Search for the cell housing the specified text and yield its (x, y) center coordinate. 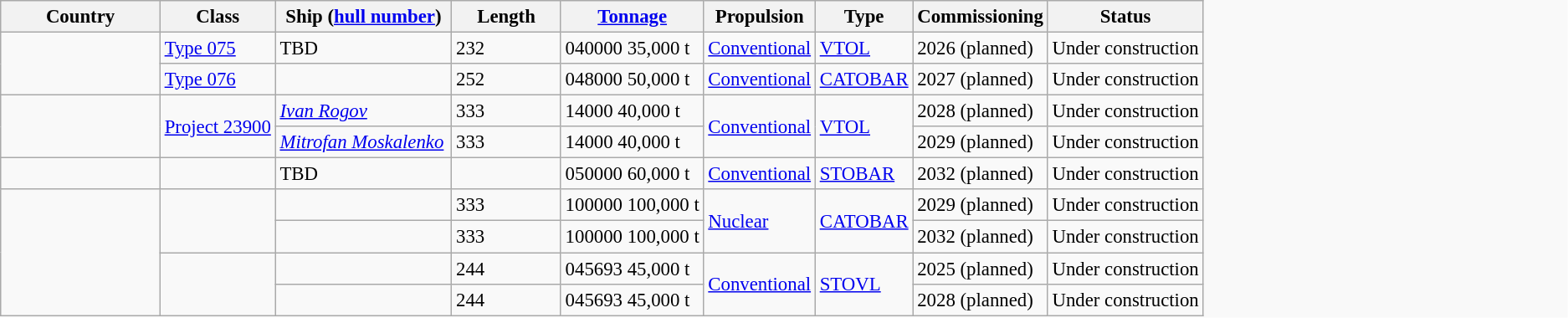
2026 (planned) (981, 49)
252 (507, 79)
STOVL (863, 285)
Type (863, 17)
Propulsion (760, 17)
Tonnage (633, 17)
2027 (planned) (981, 79)
Mitrofan Moskalenko (363, 142)
Status (1125, 17)
Type 075 (218, 49)
Country (80, 17)
050000 60,000 t (633, 174)
Ship (hull number) (363, 17)
Type 076 (218, 79)
048000 50,000 t (633, 79)
Ivan Rogov (363, 111)
Length (507, 17)
Commissioning (981, 17)
Nuclear (760, 221)
2025 (planned) (981, 269)
040000 35,000 t (633, 49)
STOBAR (863, 174)
232 (507, 49)
Project 23900 (218, 127)
Class (218, 17)
